From the cell containing the given text, extract its center point as (X, Y) coordinate. 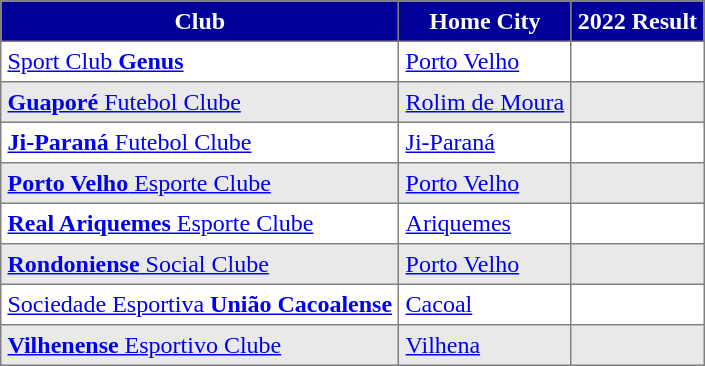
Real Ariquemes Esporte Clube (200, 223)
Rondoniense Social Clube (200, 264)
Home City (485, 21)
2022 Result (638, 21)
Ji-Paraná Futebol Clube (200, 142)
Sport Club Genus (200, 61)
Ariquemes (485, 223)
Guaporé Futebol Clube (200, 102)
Porto Velho Esporte Clube (200, 183)
Vilhena (485, 345)
Club (200, 21)
Vilhenense Esportivo Clube (200, 345)
Cacoal (485, 304)
Ji-Paraná (485, 142)
Rolim de Moura (485, 102)
Sociedade Esportiva União Cacoalense (200, 304)
